For the text-containing cell, return its midpoint in [X, Y] coordinate format. 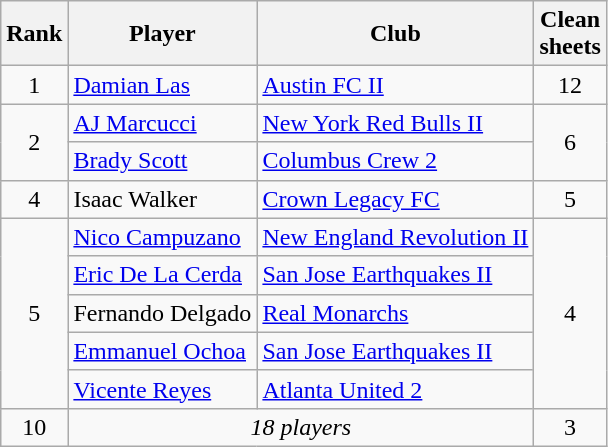
New England Revolution II [396, 237]
New York Red Bulls II [396, 123]
Damian Las [162, 85]
18 players [301, 427]
Rank [34, 34]
Player [162, 34]
Real Monarchs [396, 313]
Nico Campuzano [162, 237]
10 [34, 427]
Vicente Reyes [162, 389]
Atlanta United 2 [396, 389]
12 [570, 85]
6 [570, 142]
AJ Marcucci [162, 123]
Isaac Walker [162, 199]
Eric De La Cerda [162, 275]
Club [396, 34]
1 [34, 85]
3 [570, 427]
Austin FC II [396, 85]
Cleansheets [570, 34]
Emmanuel Ochoa [162, 351]
Columbus Crew 2 [396, 161]
2 [34, 142]
Brady Scott [162, 161]
Crown Legacy FC [396, 199]
Fernando Delgado [162, 313]
